Return the (X, Y) coordinate for the center point of the cell that contains the specified text.  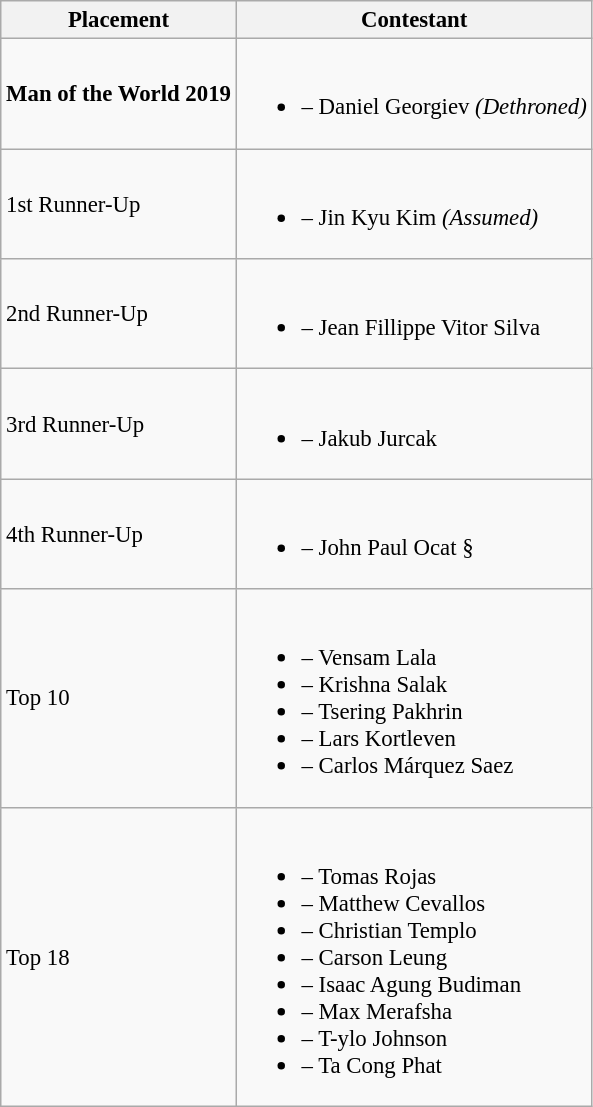
– Vensam Lala – Krishna Salak – Tsering Pakhrin – Lars Kortleven – Carlos Márquez Saez (414, 698)
– Tomas Rojas – Matthew Cevallos – Christian Templo – Carson Leung – Isaac Agung Budiman – Max Merafsha – T-ylo Johnson – Ta Cong Phat (414, 956)
– Daniel Georgiev (Dethroned) (414, 94)
– John Paul Ocat § (414, 534)
Top 10 (118, 698)
– Jakub Jurcak (414, 424)
Man of the World 2019 (118, 94)
2nd Runner-Up (118, 314)
3rd Runner-Up (118, 424)
Top 18 (118, 956)
Placement (118, 20)
– Jean Fillippe Vitor Silva (414, 314)
1st Runner-Up (118, 204)
Contestant (414, 20)
– Jin Kyu Kim (Assumed) (414, 204)
4th Runner-Up (118, 534)
